Capture the cell that displays the provided text and extract its [x, y] central coordinate. 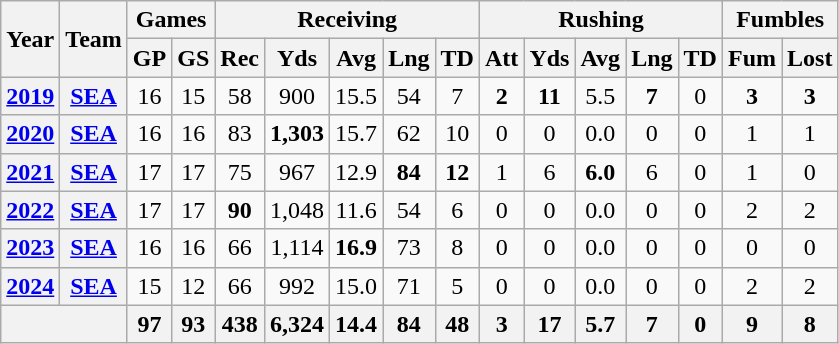
Games [170, 20]
83 [240, 134]
992 [298, 286]
14.4 [356, 324]
97 [149, 324]
73 [409, 248]
6,324 [298, 324]
71 [409, 286]
1,114 [298, 248]
11 [550, 96]
2021 [30, 172]
11.6 [356, 210]
6.0 [600, 172]
75 [240, 172]
Fum [752, 58]
2022 [30, 210]
10 [457, 134]
58 [240, 96]
15.7 [356, 134]
2023 [30, 248]
GS [194, 58]
62 [409, 134]
1,303 [298, 134]
16.9 [356, 248]
5.5 [600, 96]
12.9 [356, 172]
967 [298, 172]
Year [30, 39]
48 [457, 324]
Fumbles [780, 20]
Receiving [348, 20]
Lost [810, 58]
Rushing [600, 20]
90 [240, 210]
15.5 [356, 96]
2020 [30, 134]
900 [298, 96]
5 [457, 286]
5.7 [600, 324]
Att [501, 58]
9 [752, 324]
2024 [30, 286]
1,048 [298, 210]
93 [194, 324]
Rec [240, 58]
15.0 [356, 286]
438 [240, 324]
2019 [30, 96]
GP [149, 58]
Team [94, 39]
